For the text-containing cell, return its midpoint in [x, y] coordinate format. 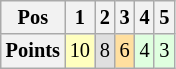
5 [164, 17]
1 [80, 17]
10 [80, 51]
Points [33, 51]
8 [105, 51]
6 [125, 51]
2 [105, 17]
Pos [33, 17]
